For the text-containing cell, return its midpoint in [X, Y] coordinate format. 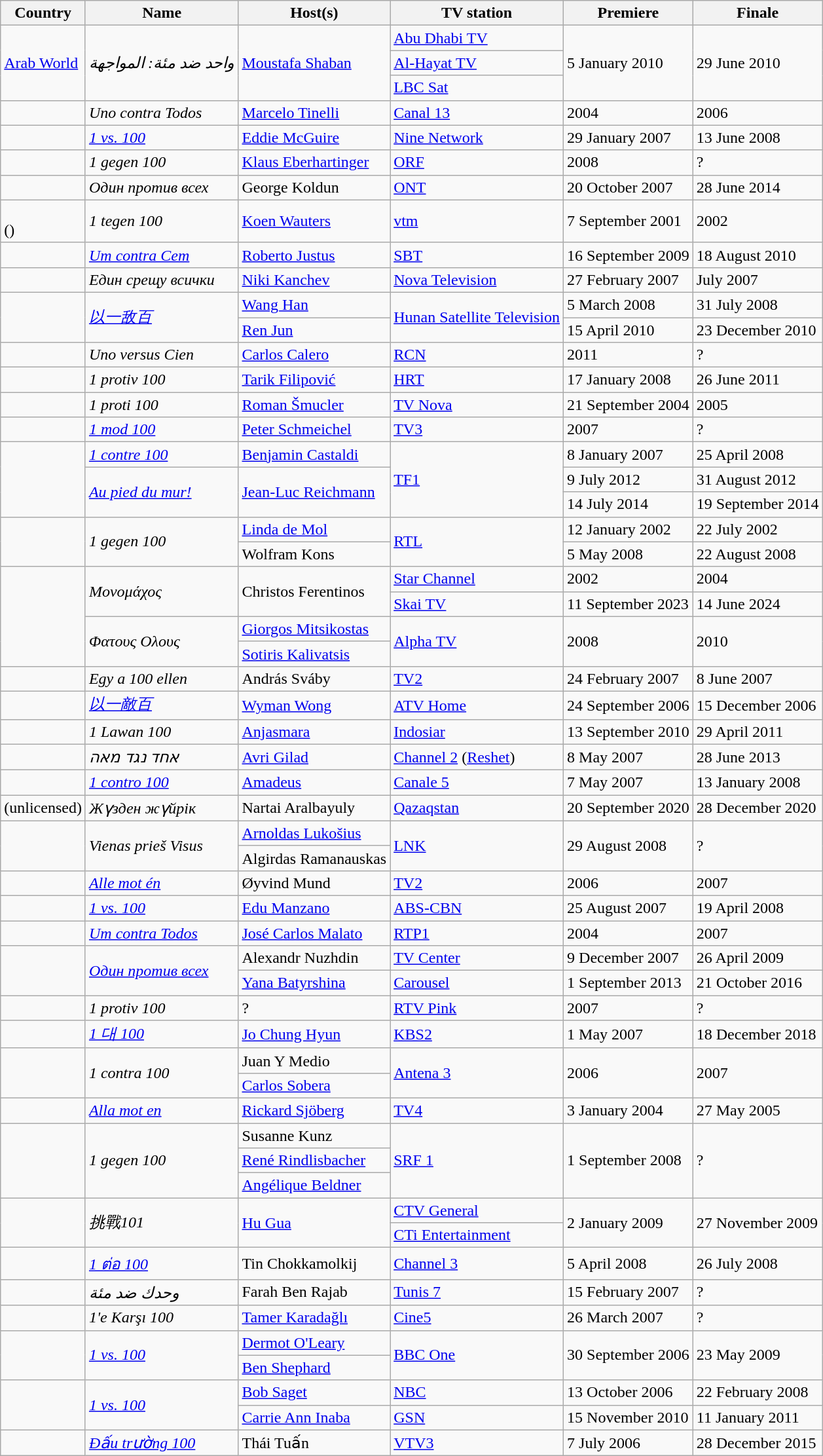
22 February 2008 [758, 1392]
Nova Television [477, 280]
Antena 3 [477, 1073]
Linda de Mol [314, 529]
Um contra Cem [162, 255]
21 October 2016 [758, 983]
Roberto Justus [314, 255]
András Sváby [314, 679]
5 January 2010 [629, 63]
SRF 1 [477, 1160]
16 September 2009 [629, 255]
Anjasmara [314, 732]
Carrie Ann Inaba [314, 1417]
22 August 2008 [758, 554]
Cine5 [477, 1318]
Giorgos Mitsikostas [314, 629]
以一敵百 [162, 705]
Dermot O'Leary [314, 1343]
23 May 2009 [758, 1355]
Ren Jun [314, 329]
Alexandr Nuzhdin [314, 958]
Um contra Todos [162, 933]
Edu Manzano [314, 908]
Bob Saget [314, 1392]
Vienas prieš Visus [162, 846]
8 June 2007 [758, 679]
Alla mot en [162, 1110]
7 September 2001 [629, 221]
BBC One [477, 1355]
Rickard Sjöberg [314, 1110]
21 September 2004 [629, 405]
27 May 2005 [758, 1110]
Alle mot én [162, 883]
Uno versus Cien [162, 355]
RCN [477, 355]
1'e Karşı 100 [162, 1318]
23 December 2010 [758, 329]
Canale 5 [477, 783]
1 May 2007 [629, 1035]
3 January 2004 [629, 1110]
TV station [477, 13]
31 August 2012 [758, 479]
31 July 2008 [758, 305]
2005 [758, 405]
Carlos Calero [314, 355]
GSN [477, 1417]
1 tegen 100 [162, 221]
13 June 2008 [758, 138]
ОNТ [477, 187]
18 December 2018 [758, 1035]
Farah Ben Rajab [314, 1292]
Eddie McGuire [314, 138]
Wyman Wong [314, 705]
26 July 2008 [758, 1264]
RTV Pink [477, 1008]
Juan Y Medio [314, 1060]
5 April 2008 [629, 1264]
July 2007 [758, 280]
28 December 2020 [758, 808]
Premiere [629, 13]
29 August 2008 [629, 846]
George Koldun [314, 187]
Tin Chokkamolkij [314, 1264]
22 July 2002 [758, 529]
Nartai Aralbayuly [314, 808]
Channel 3 [477, 1264]
24 September 2006 [629, 705]
LNK [477, 846]
Ben Shephard [314, 1368]
14 July 2014 [629, 504]
Μονομάχος [162, 591]
RTP1 [477, 933]
13 October 2006 [629, 1392]
() [43, 221]
Tunis 7 [477, 1292]
19 September 2014 [758, 504]
9 December 2007 [629, 958]
Nine Network [477, 138]
Abu Dhabi TV [477, 38]
José Carlos Malato [314, 933]
Yana Batyrshina [314, 983]
TV Center [477, 958]
واحد ضد مئة: المواجهة [162, 63]
29 April 2011 [758, 732]
Marcelo Tinelli [314, 113]
Channel 2 (Reshet) [477, 757]
Carlos Sobera [314, 1085]
Jean-Luc Reichmann [314, 492]
René Rindlisbacher [314, 1161]
وحدك ضد مئة [162, 1292]
Thái Tuấn [314, 1443]
Đấu trường 100 [162, 1443]
30 September 2006 [629, 1355]
Øyvind Mund [314, 883]
Al-Hayat TV [477, 63]
Susanne Kunz [314, 1135]
Host(s) [314, 13]
Jo Chung Hyun [314, 1035]
11 January 2011 [758, 1417]
1 mod 100 [162, 430]
KBS2 [477, 1035]
ATV Home [477, 705]
Algirdas Ramanauskas [314, 858]
Avri Gilad [314, 757]
TF1 [477, 479]
Country [43, 13]
אחד נגד מאה [162, 757]
RTL [477, 542]
Skai TV [477, 604]
TV4 [477, 1110]
1 September 2008 [629, 1160]
Sotiris Kalivatsis [314, 654]
Amadeus [314, 783]
CTi Entertainment [477, 1235]
Един срещу всички [162, 280]
SBT [477, 255]
Klaus Eberhartinger [314, 162]
17 January 2008 [629, 380]
Au pied du mur! [162, 492]
Christos Ferentinos [314, 591]
8 January 2007 [629, 455]
1 contra 100 [162, 1073]
Hunan Satellite Television [477, 317]
26 June 2011 [758, 380]
Star Channel [477, 579]
1 대 100 [162, 1035]
LBC Sat [477, 88]
Canal 13 [477, 113]
2 January 2009 [629, 1223]
27 November 2009 [758, 1223]
28 June 2014 [758, 187]
Tarik Filipović [314, 380]
26 March 2007 [629, 1318]
2010 [758, 641]
ABS-CBN [477, 908]
1 contro 100 [162, 783]
1 Lawan 100 [162, 732]
1 ต่อ 100 [162, 1264]
Indosiar [477, 732]
Φατους Ολους [162, 641]
25 August 2007 [629, 908]
以一敌百 [162, 317]
Arnoldas Lukošius [314, 833]
20 October 2007 [629, 187]
Carousel [477, 983]
18 August 2010 [758, 255]
14 June 2024 [758, 604]
19 April 2008 [758, 908]
Angélique Beldner [314, 1185]
Finale [758, 13]
29 June 2010 [758, 63]
27 February 2007 [629, 280]
Wang Han [314, 305]
1 proti 100 [162, 405]
Name [162, 13]
7 May 2007 [629, 783]
20 September 2020 [629, 808]
Arab World [43, 63]
1 September 2013 [629, 983]
ORF [477, 162]
15 December 2006 [758, 705]
VTV3 [477, 1443]
15 November 2010 [629, 1417]
5 March 2008 [629, 305]
Koen Wauters [314, 221]
2011 [629, 355]
挑戰101 [162, 1223]
12 January 2002 [629, 529]
Peter Schmeichel [314, 430]
7 July 2006 [629, 1443]
(unlicensed) [43, 808]
Жүзден жүйрік [162, 808]
28 December 2015 [758, 1443]
29 January 2007 [629, 138]
Tamer Karadağlı [314, 1318]
vtm [477, 221]
Qazaqstan [477, 808]
NBC [477, 1392]
13 September 2010 [629, 732]
Wolfram Kons [314, 554]
25 April 2008 [758, 455]
15 February 2007 [629, 1292]
Moustafa Shaban [314, 63]
Roman Šmucler [314, 405]
28 June 2013 [758, 757]
Niki Kanchev [314, 280]
CTV General [477, 1210]
1 contre 100 [162, 455]
TV Nova [477, 405]
5 May 2008 [629, 554]
HRT [477, 380]
Benjamin Castaldi [314, 455]
TV3 [477, 430]
26 April 2009 [758, 958]
Alpha TV [477, 641]
Hu Gua [314, 1223]
13 January 2008 [758, 783]
Egy a 100 ellen [162, 679]
Uno contra Todos [162, 113]
9 July 2012 [629, 479]
11 September 2023 [629, 604]
24 February 2007 [629, 679]
15 April 2010 [629, 329]
8 May 2007 [629, 757]
